For the text-containing cell, return its midpoint in [x, y] coordinate format. 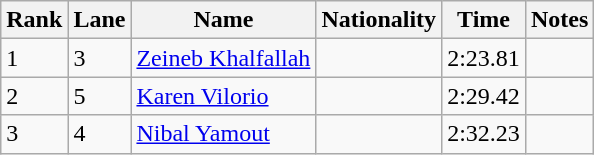
Zeineb Khalfallah [224, 58]
5 [100, 96]
Nibal Yamout [224, 134]
Lane [100, 20]
Notes [559, 20]
Nationality [379, 20]
Time [484, 20]
2 [34, 96]
2:29.42 [484, 96]
Karen Vilorio [224, 96]
Name [224, 20]
4 [100, 134]
2:23.81 [484, 58]
Rank [34, 20]
2:32.23 [484, 134]
1 [34, 58]
